Locate the cell with the specified text and output its (X, Y) center coordinate. 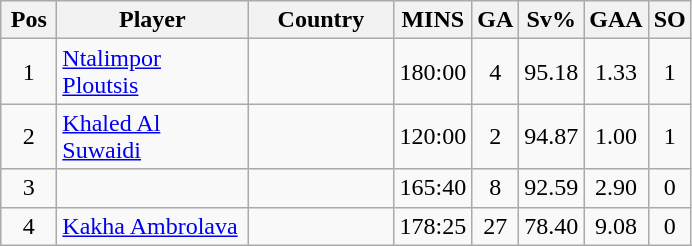
1.33 (616, 72)
120:00 (433, 136)
Pos (29, 20)
178:25 (433, 226)
27 (496, 226)
1.00 (616, 136)
78.40 (552, 226)
94.87 (552, 136)
3 (29, 188)
95.18 (552, 72)
Kakha Ambrolava (152, 226)
2.90 (616, 188)
MINS (433, 20)
GAA (616, 20)
Country (321, 20)
Ntalimpor Ploutsis (152, 72)
Player (152, 20)
SO (670, 20)
165:40 (433, 188)
180:00 (433, 72)
8 (496, 188)
92.59 (552, 188)
Khaled Al Suwaidi (152, 136)
GA (496, 20)
9.08 (616, 226)
Sv% (552, 20)
